Extract the [X, Y] coordinate from the center of the cell holding the provided text.  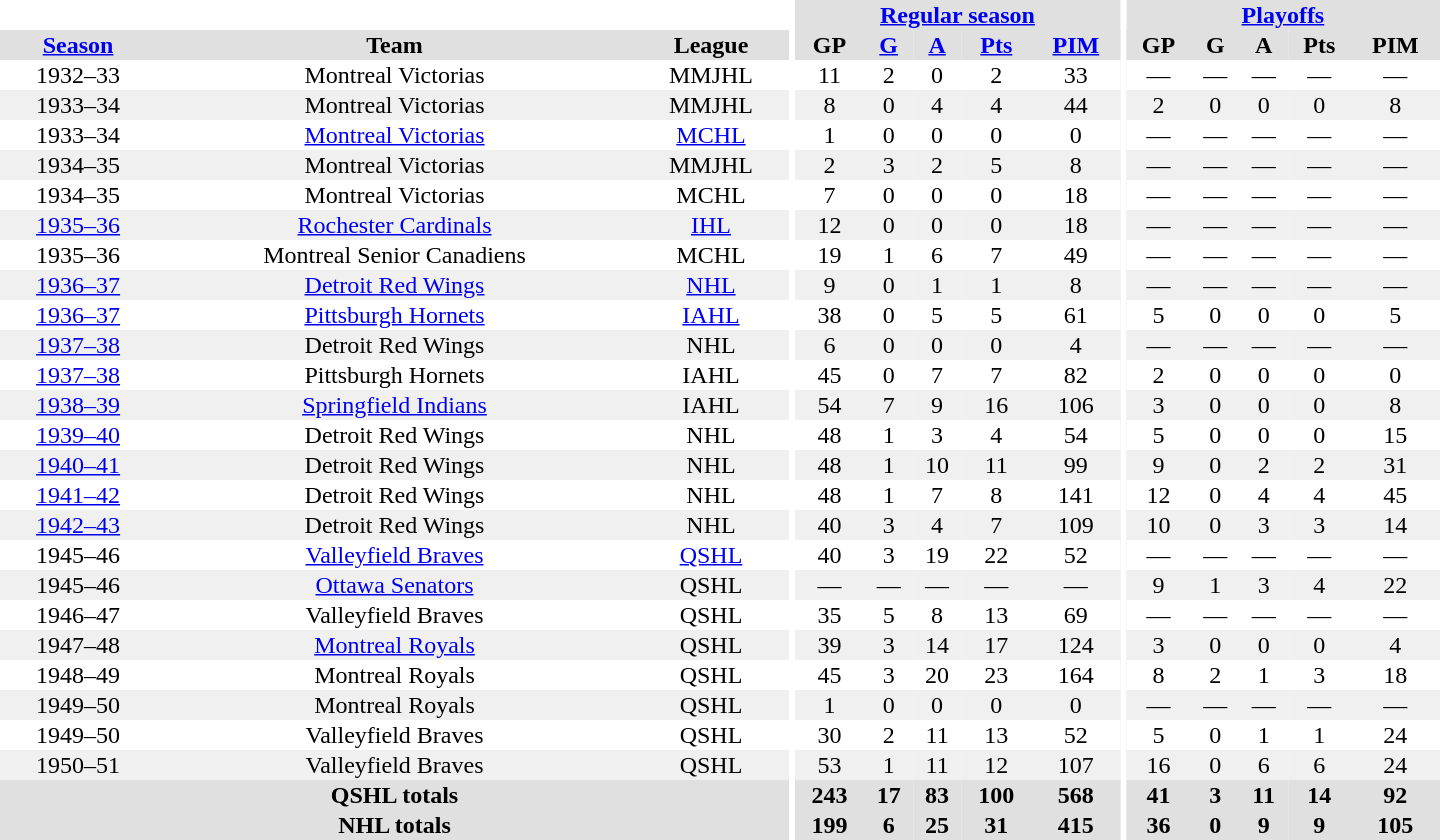
41 [1158, 795]
107 [1076, 765]
141 [1076, 495]
30 [829, 735]
Regular season [957, 15]
Springfield Indians [394, 405]
44 [1076, 105]
1940–41 [78, 465]
100 [996, 795]
1950–51 [78, 765]
15 [1396, 435]
1932–33 [78, 75]
Montreal Senior Canadiens [394, 255]
Playoffs [1283, 15]
1938–39 [78, 405]
1947–48 [78, 645]
69 [1076, 615]
1939–40 [78, 435]
38 [829, 315]
99 [1076, 465]
36 [1158, 825]
164 [1076, 675]
20 [937, 675]
23 [996, 675]
83 [937, 795]
568 [1076, 795]
105 [1396, 825]
1941–42 [78, 495]
61 [1076, 315]
124 [1076, 645]
199 [829, 825]
53 [829, 765]
Rochester Cardinals [394, 225]
QSHL totals [394, 795]
49 [1076, 255]
Season [78, 45]
82 [1076, 375]
33 [1076, 75]
Ottawa Senators [394, 585]
39 [829, 645]
109 [1076, 525]
92 [1396, 795]
25 [937, 825]
243 [829, 795]
106 [1076, 405]
Team [394, 45]
1948–49 [78, 675]
35 [829, 615]
League [711, 45]
IHL [711, 225]
415 [1076, 825]
NHL totals [394, 825]
1942–43 [78, 525]
1946–47 [78, 615]
